Identify which cell holds the provided text, then report its (x, y) central coordinate. 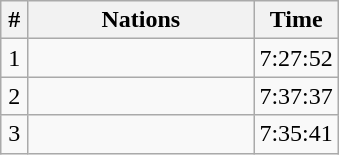
7:37:37 (296, 96)
Time (296, 20)
3 (14, 134)
Nations (141, 20)
# (14, 20)
1 (14, 58)
7:27:52 (296, 58)
7:35:41 (296, 134)
2 (14, 96)
